Return the (x, y) coordinate for the center point of the cell that contains the specified text.  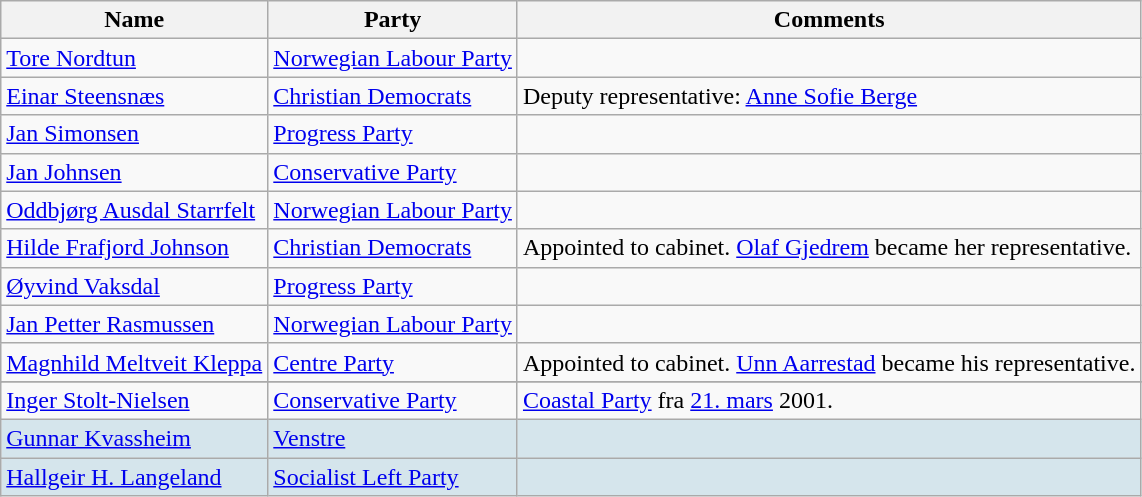
Einar Steensnæs (134, 96)
Appointed to cabinet. Unn Aarrestad became his representative. (829, 362)
Venstre (393, 438)
Coastal Party fra 21. mars 2001. (829, 400)
Party (393, 20)
Magnhild Meltveit Kleppa (134, 362)
Hilde Frafjord Johnson (134, 248)
Tore Nordtun (134, 58)
Hallgeir H. Langeland (134, 477)
Jan Johnsen (134, 172)
Centre Party (393, 362)
Jan Petter Rasmussen (134, 324)
Inger Stolt-Nielsen (134, 400)
Oddbjørg Ausdal Starrfelt (134, 210)
Name (134, 20)
Deputy representative: Anne Sofie Berge (829, 96)
Appointed to cabinet. Olaf Gjedrem became her representative. (829, 248)
Comments (829, 20)
Socialist Left Party (393, 477)
Jan Simonsen (134, 134)
Gunnar Kvassheim (134, 438)
Øyvind Vaksdal (134, 286)
